Search for the cell housing the specified text and yield its [X, Y] center coordinate. 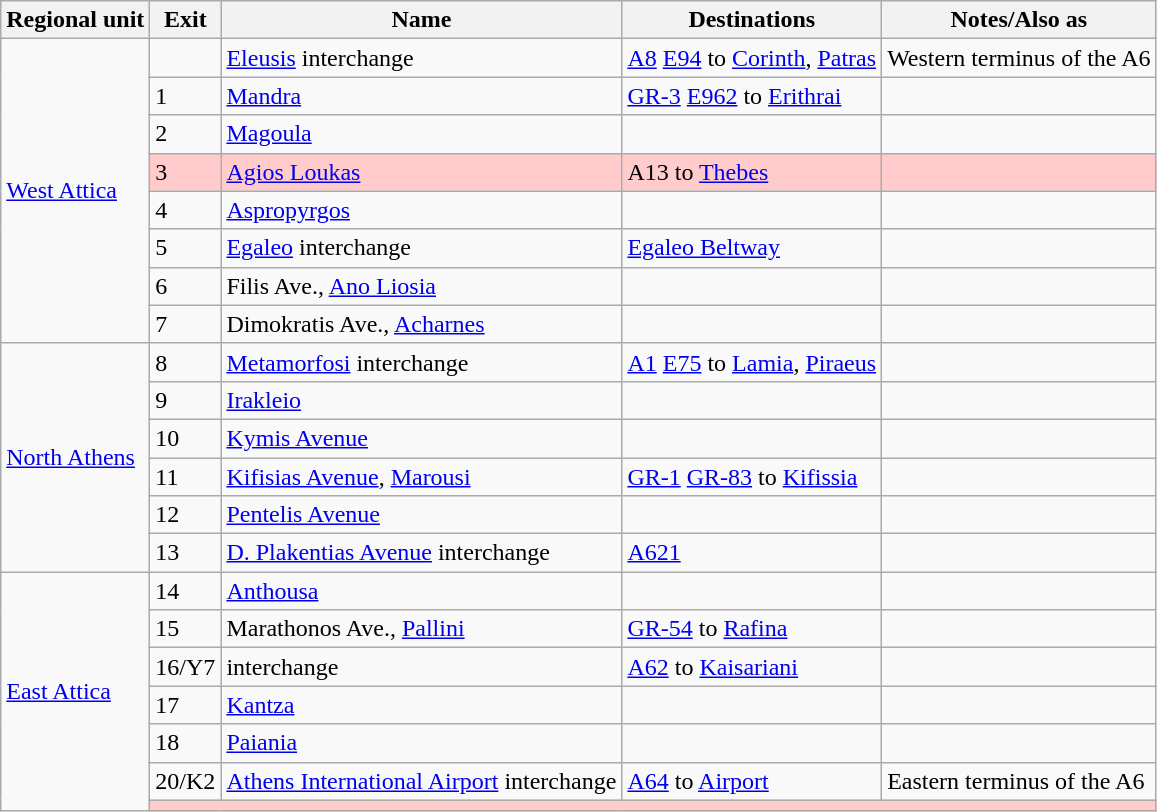
GR-54 to Rafina [752, 629]
15 [186, 629]
North Athens [76, 457]
17 [186, 705]
Notes/Also as [1019, 20]
8 [186, 362]
Irakleio [422, 400]
A8 E94 to Corinth, Patras [752, 58]
A1 E75 to Lamia, Piraeus [752, 362]
East Attica [76, 692]
A64 to Airport [752, 781]
Pentelis Avenue [422, 515]
Western terminus of the A6 [1019, 58]
Kifisias Avenue, Marousi [422, 477]
Exit [186, 20]
20/K2 [186, 781]
A62 to Kaisariani [752, 667]
18 [186, 743]
Destinations [752, 20]
Agios Loukas [422, 172]
Marathonos Ave., Pallini [422, 629]
7 [186, 324]
Dimokratis Ave., Acharnes [422, 324]
1 [186, 96]
Kantza [422, 705]
A621 [752, 553]
2 [186, 134]
Athens International Airport interchange [422, 781]
6 [186, 286]
14 [186, 591]
Metamorfosi interchange [422, 362]
Name [422, 20]
Regional unit [76, 20]
3 [186, 172]
13 [186, 553]
Filis Ave., Ano Liosia [422, 286]
12 [186, 515]
West Attica [76, 191]
interchange [422, 667]
11 [186, 477]
GR-3 E962 to Erithrai [752, 96]
4 [186, 210]
9 [186, 400]
Mandra [422, 96]
10 [186, 438]
Aspropyrgos [422, 210]
5 [186, 248]
GR-1 GR-83 to Kifissia [752, 477]
Eastern terminus of the A6 [1019, 781]
A13 to Thebes [752, 172]
Anthousa [422, 591]
Kymis Avenue [422, 438]
Paiania [422, 743]
Egaleo interchange [422, 248]
Eleusis interchange [422, 58]
Egaleo Beltway [752, 248]
D. Plakentias Avenue interchange [422, 553]
16/Y7 [186, 667]
Magoula [422, 134]
